Determine the (x, y) coordinate at the center of the cell enclosing the given text.  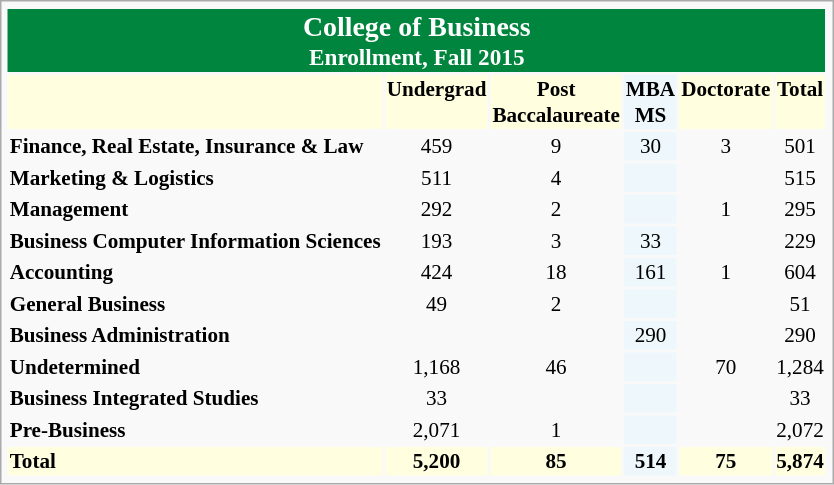
514 (650, 461)
85 (556, 461)
2,072 (800, 429)
51 (800, 303)
4 (556, 177)
Doctorate (726, 102)
511 (436, 177)
Accounting (195, 272)
501 (800, 146)
604 (800, 272)
5,200 (436, 461)
Business Administration (195, 335)
459 (436, 146)
5,874 (800, 461)
292 (436, 209)
9 (556, 146)
Business Integrated Studies (195, 398)
General Business (195, 303)
1,168 (436, 366)
295 (800, 209)
18 (556, 272)
Undergrad (436, 102)
Finance, Real Estate, Insurance & Law (195, 146)
College of BusinessEnrollment, Fall 2015 (416, 40)
46 (556, 366)
Pre-Business (195, 429)
49 (436, 303)
Marketing & Logistics (195, 177)
515 (800, 177)
229 (800, 240)
424 (436, 272)
MBAMS (650, 102)
70 (726, 366)
2,071 (436, 429)
Undetermined (195, 366)
193 (436, 240)
Business Computer Information Sciences (195, 240)
PostBaccalaureate (556, 102)
75 (726, 461)
1,284 (800, 366)
161 (650, 272)
30 (650, 146)
Management (195, 209)
